Return (x, y) of the center of cell containing provided text 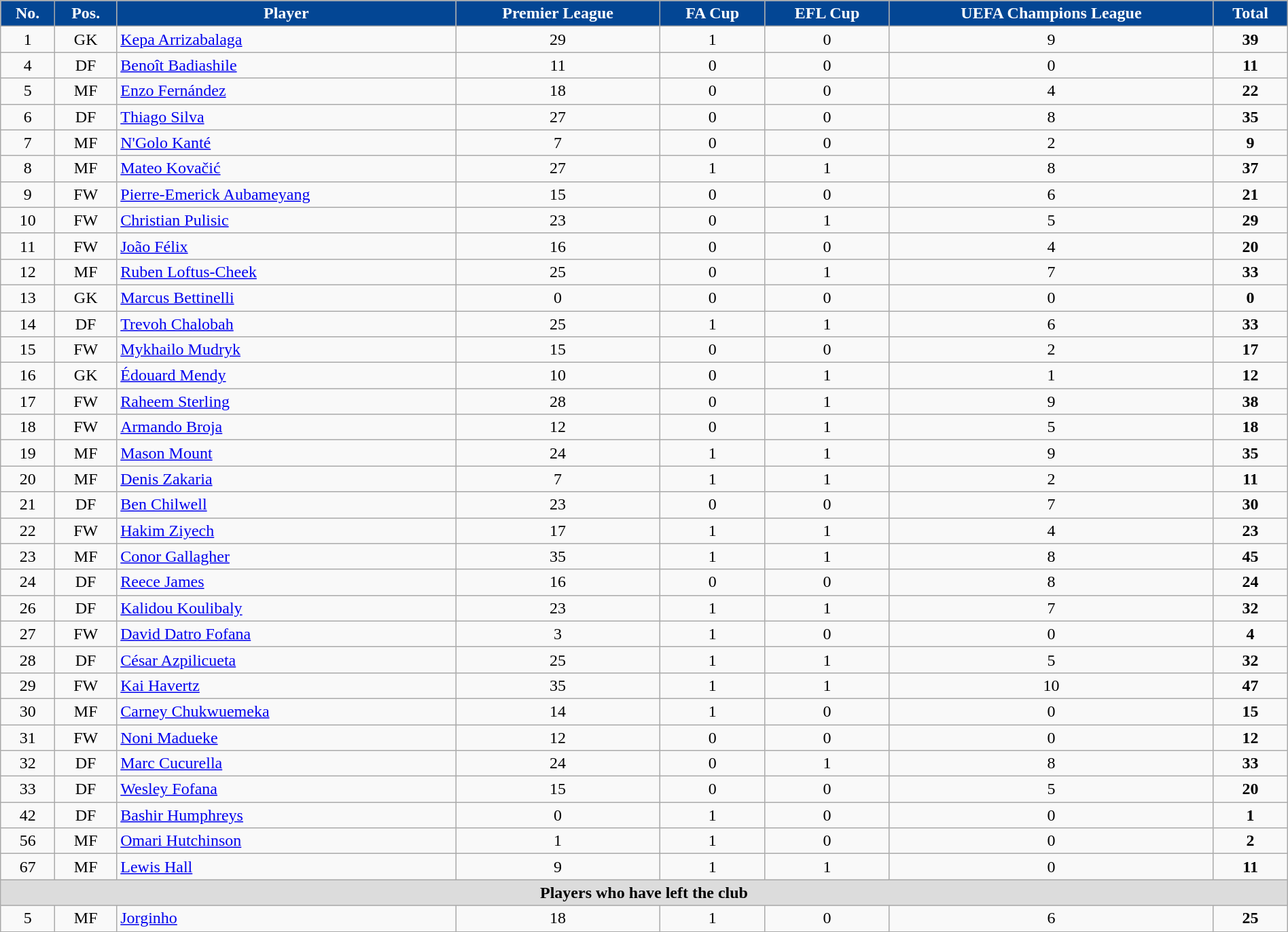
João Félix (287, 246)
26 (28, 608)
Lewis Hall (287, 867)
Noni Madueke (287, 737)
Marc Cucurella (287, 764)
Denis Zakaria (287, 479)
Kai Havertz (287, 685)
3 (558, 634)
Hakim Ziyech (287, 531)
Trevoh Chalobah (287, 324)
FA Cup (712, 14)
Thiago Silva (287, 117)
Players who have left the club (644, 893)
Kepa Arrizabalaga (287, 39)
César Azpilicueta (287, 660)
Omari Hutchinson (287, 841)
David Datro Fofana (287, 634)
Ben Chilwell (287, 505)
38 (1250, 401)
Total (1250, 14)
Conor Gallagher (287, 556)
Ruben Loftus-Cheek (287, 272)
42 (28, 815)
Reece James (287, 582)
No. (28, 14)
Pos. (86, 14)
19 (28, 453)
Édouard Mendy (287, 376)
N'Golo Kanté (287, 143)
31 (28, 737)
Raheem Sterling (287, 401)
13 (28, 298)
Kalidou Koulibaly (287, 608)
Mateo Kovačić (287, 168)
Bashir Humphreys (287, 815)
Mason Mount (287, 453)
Benoît Badiashile (287, 65)
Marcus Bettinelli (287, 298)
Enzo Fernández (287, 91)
37 (1250, 168)
Armando Broja (287, 427)
Player (287, 14)
Pierre-Emerick Aubameyang (287, 194)
Carney Chukwuemeka (287, 711)
67 (28, 867)
39 (1250, 39)
56 (28, 841)
Mykhailo Mudryk (287, 350)
UEFA Champions League (1052, 14)
Wesley Fofana (287, 789)
Jorginho (287, 918)
47 (1250, 685)
EFL Cup (827, 14)
Christian Pulisic (287, 220)
45 (1250, 556)
Premier League (558, 14)
